From the cell containing the given text, extract its center point as [x, y] coordinate. 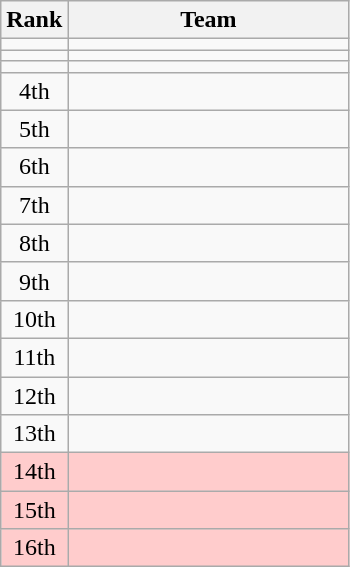
16th [34, 548]
14th [34, 472]
8th [34, 243]
11th [34, 357]
13th [34, 434]
15th [34, 510]
12th [34, 395]
7th [34, 205]
Team [208, 20]
10th [34, 319]
4th [34, 91]
6th [34, 167]
Rank [34, 20]
9th [34, 281]
5th [34, 129]
